Return [X, Y] of the center of cell containing provided text 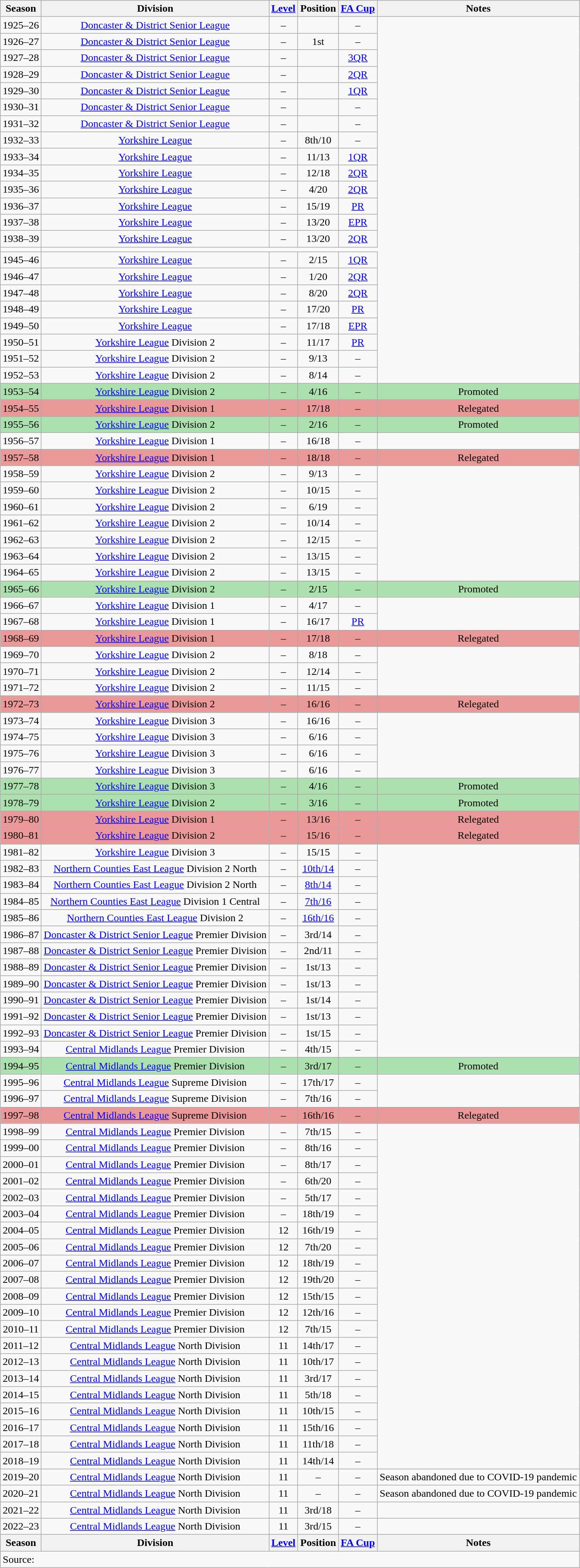
5th/18 [318, 1395]
3rd/14 [318, 934]
1957–58 [21, 458]
2004–05 [21, 1230]
2013–14 [21, 1378]
6th/20 [318, 1181]
2/16 [318, 424]
1928–29 [21, 74]
8/18 [318, 655]
2006–07 [21, 1263]
1973–74 [21, 720]
11/13 [318, 156]
1960–61 [21, 507]
2019–20 [21, 1477]
10th/15 [318, 1411]
10/14 [318, 523]
1984–85 [21, 901]
1976–77 [21, 770]
12th/16 [318, 1313]
4/20 [318, 189]
2001–02 [21, 1181]
1949–50 [21, 326]
Northern Counties East League Division 2 [155, 918]
1st [318, 41]
1998–99 [21, 1132]
1950–51 [21, 342]
1985–86 [21, 918]
2021–22 [21, 1510]
1980–81 [21, 836]
8th/17 [318, 1164]
1927–28 [21, 58]
12/14 [318, 671]
1979–80 [21, 819]
1926–27 [21, 41]
15th/15 [318, 1296]
1961–62 [21, 523]
1931–32 [21, 124]
1959–60 [21, 490]
2000–01 [21, 1164]
1992–93 [21, 1033]
1988–89 [21, 967]
1945–46 [21, 260]
Northern Counties East League Division 1 Central [155, 901]
2017–18 [21, 1444]
1965–66 [21, 589]
3rd/15 [318, 1527]
1964–65 [21, 572]
8th/10 [318, 140]
1929–30 [21, 91]
Source: [290, 1559]
18/18 [318, 458]
3rd/18 [318, 1510]
1953–54 [21, 391]
1975–76 [21, 754]
2014–15 [21, 1395]
2nd/11 [318, 951]
1954–55 [21, 408]
13/16 [318, 819]
2010–11 [21, 1329]
16/18 [318, 441]
1st/15 [318, 1033]
1951–52 [21, 359]
1933–34 [21, 156]
2020–21 [21, 1493]
1974–75 [21, 737]
19th/20 [318, 1280]
3/16 [318, 803]
6/19 [318, 507]
1990–91 [21, 1000]
1955–56 [21, 424]
1967–68 [21, 622]
1962–63 [21, 540]
7th/20 [318, 1247]
1930–31 [21, 107]
1982–83 [21, 868]
1947–48 [21, 293]
8th/14 [318, 885]
2016–17 [21, 1428]
1977–78 [21, 786]
1981–82 [21, 852]
1958–59 [21, 474]
1989–90 [21, 984]
8/14 [318, 375]
1994–95 [21, 1066]
1948–49 [21, 309]
15/16 [318, 836]
2018–19 [21, 1460]
15th/16 [318, 1428]
11/15 [318, 687]
2007–08 [21, 1280]
1991–92 [21, 1017]
2022–23 [21, 1527]
1932–33 [21, 140]
1963–64 [21, 556]
12/15 [318, 540]
3QR [358, 58]
1972–73 [21, 704]
1934–35 [21, 173]
1996–97 [21, 1099]
15/19 [318, 206]
2015–16 [21, 1411]
17th/17 [318, 1082]
1969–70 [21, 655]
14th/14 [318, 1460]
1995–96 [21, 1082]
1936–37 [21, 206]
2003–04 [21, 1214]
1st/14 [318, 1000]
12/18 [318, 173]
1946–47 [21, 277]
1956–57 [21, 441]
1952–53 [21, 375]
11th/18 [318, 1444]
1993–94 [21, 1050]
2008–09 [21, 1296]
8/20 [318, 293]
2009–10 [21, 1313]
14th/17 [318, 1345]
2011–12 [21, 1345]
1978–79 [21, 803]
2012–13 [21, 1362]
1983–84 [21, 885]
1968–69 [21, 638]
10th/17 [318, 1362]
8th/16 [318, 1148]
10th/14 [318, 868]
11/17 [318, 342]
16th/19 [318, 1230]
5th/17 [318, 1197]
17/20 [318, 309]
1966–67 [21, 605]
2005–06 [21, 1247]
1/20 [318, 277]
4th/15 [318, 1050]
1938–39 [21, 239]
1970–71 [21, 671]
1971–72 [21, 687]
10/15 [318, 490]
15/15 [318, 852]
1925–26 [21, 25]
2002–03 [21, 1197]
1997–98 [21, 1115]
4/17 [318, 605]
1987–88 [21, 951]
1999–00 [21, 1148]
1986–87 [21, 934]
1935–36 [21, 189]
16/17 [318, 622]
1937–38 [21, 223]
